Identify which cell holds the provided text, then report its [x, y] central coordinate. 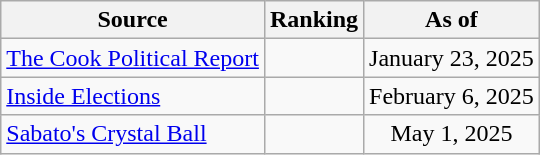
Ranking [314, 20]
As of [452, 20]
Source [133, 20]
January 23, 2025 [452, 58]
February 6, 2025 [452, 96]
The Cook Political Report [133, 58]
May 1, 2025 [452, 134]
Inside Elections [133, 96]
Sabato's Crystal Ball [133, 134]
